Detect which cell encompasses the target text, then output its [X, Y] center coordinate. 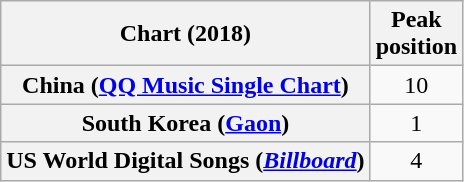
Peakposition [416, 34]
1 [416, 123]
Chart (2018) [186, 34]
US World Digital Songs (Billboard) [186, 161]
China (QQ Music Single Chart) [186, 85]
10 [416, 85]
4 [416, 161]
South Korea (Gaon) [186, 123]
